Locate the cell with the specified text and output its (X, Y) center coordinate. 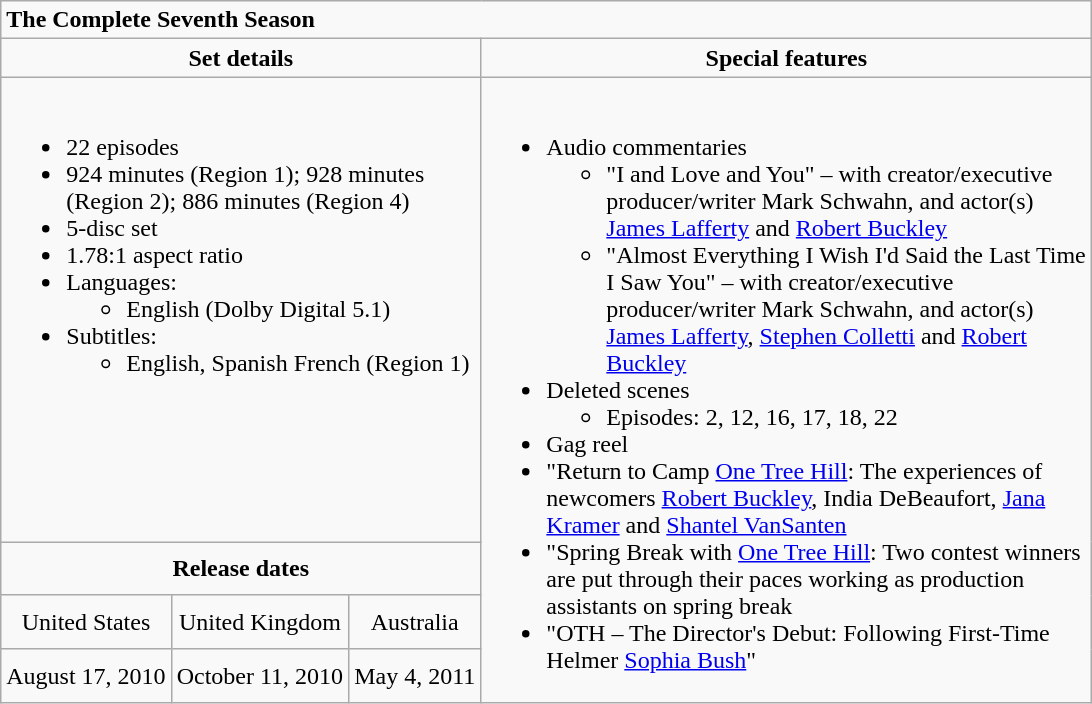
October 11, 2010 (260, 676)
August 17, 2010 (86, 676)
May 4, 2011 (415, 676)
Australia (415, 622)
Release dates (241, 569)
United States (86, 622)
The Complete Seventh Season (546, 20)
Special features (786, 58)
Set details (241, 58)
United Kingdom (260, 622)
